Determine the (x, y) coordinate at the center of the cell enclosing the given text.  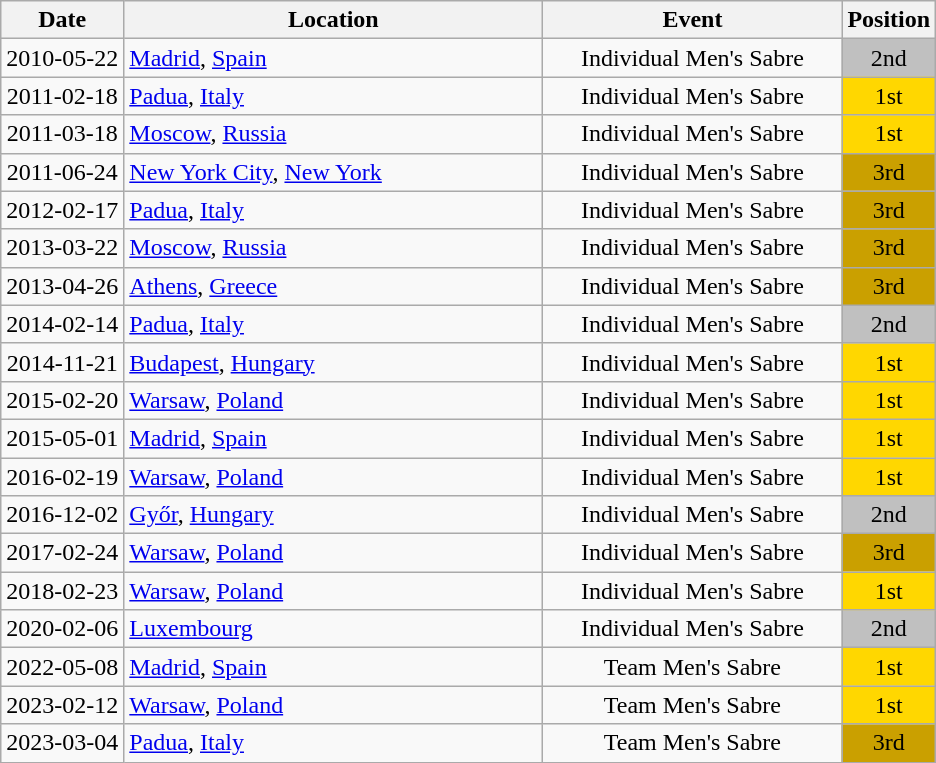
2013-03-22 (62, 248)
Location (334, 20)
Luxembourg (334, 629)
2016-02-19 (62, 477)
Athens, Greece (334, 286)
2011-02-18 (62, 96)
2015-02-20 (62, 400)
2020-02-06 (62, 629)
2010-05-22 (62, 58)
2022-05-08 (62, 667)
Budapest, Hungary (334, 362)
Győr, Hungary (334, 515)
2023-02-12 (62, 705)
2023-03-04 (62, 743)
Event (692, 20)
2013-04-26 (62, 286)
2011-03-18 (62, 134)
Date (62, 20)
2015-05-01 (62, 438)
2014-02-14 (62, 324)
2012-02-17 (62, 210)
New York City, New York (334, 172)
2011-06-24 (62, 172)
Position (889, 20)
2017-02-24 (62, 553)
2018-02-23 (62, 591)
2016-12-02 (62, 515)
2014-11-21 (62, 362)
